Determine the [x, y] coordinate at the center of the cell enclosing the given text.  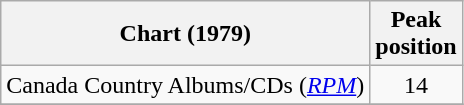
Canada Country Albums/CDs (RPM) [186, 85]
Chart (1979) [186, 34]
Peakposition [416, 34]
14 [416, 85]
